Determine the (X, Y) coordinate at the center of the cell enclosing the given text.  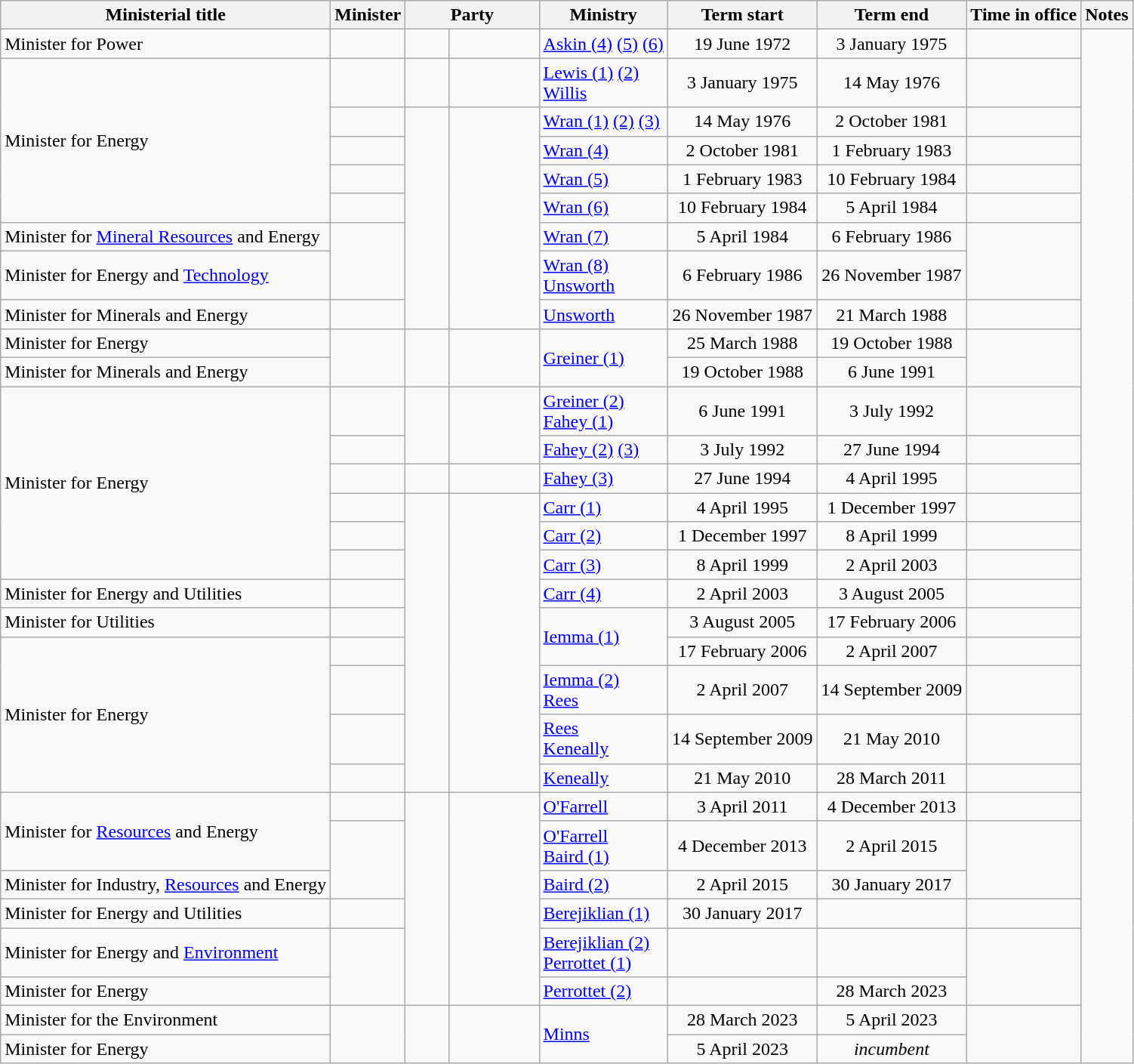
Wran (7) (603, 236)
Lewis (1) (2)Willis (603, 83)
Wran (8)Unsworth (603, 275)
Minister for Energy and Technology (166, 275)
Minister for Mineral Resources and Energy (166, 236)
Minister (368, 15)
Minister for the Environment (166, 1020)
Ministry (603, 15)
25 March 1988 (742, 343)
Unsworth (603, 314)
Greiner (2)Fahey (1) (603, 411)
19 June 1972 (742, 44)
Keneally (603, 778)
Wran (5) (603, 179)
Minister for Resources and Energy (166, 831)
21 March 1988 (892, 314)
Iemma (2)Rees (603, 690)
Carr (1) (603, 507)
incumbent (892, 1049)
Minister for Industry, Resources and Energy (166, 884)
Term end (892, 15)
O'Farrell (603, 806)
Party (473, 15)
O'FarrellBaird (1) (603, 846)
Berejiklian (2)Perrottet (1) (603, 951)
Notes (1107, 15)
28 March 2011 (892, 778)
Carr (3) (603, 565)
Greiner (1) (603, 357)
Minister for Energy and Environment (166, 951)
Baird (2) (603, 884)
Minister for Power (166, 44)
Wran (6) (603, 208)
Fahey (2) (3) (603, 450)
ReesKeneally (603, 739)
Berejiklian (1) (603, 913)
Fahey (3) (603, 479)
Carr (4) (603, 594)
Wran (4) (603, 150)
Time in office (1024, 15)
Term start (742, 15)
Wran (1) (2) (3) (603, 122)
Minister for Utilities (166, 622)
Minns (603, 1035)
Ministerial title (166, 15)
Perrottet (2) (603, 992)
3 April 2011 (742, 806)
Iemma (1) (603, 637)
Askin (4) (5) (6) (603, 44)
Carr (2) (603, 536)
